Detect which cell encompasses the target text, then output its (x, y) center coordinate. 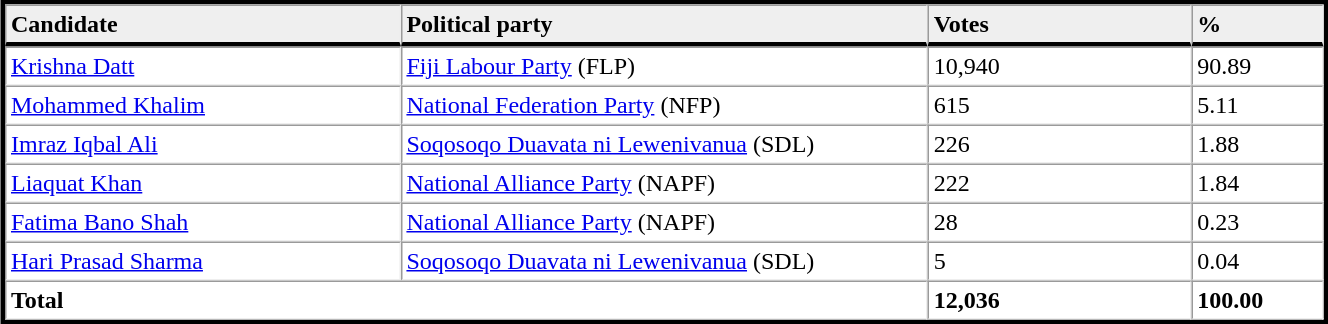
10,940 (1060, 66)
1.88 (1257, 144)
5 (1060, 262)
90.89 (1257, 66)
Krishna Datt (202, 66)
Political party (664, 25)
National Federation Party (NFP) (664, 106)
Liaquat Khan (202, 184)
Votes (1060, 25)
222 (1060, 184)
% (1257, 25)
Imraz Iqbal Ali (202, 144)
615 (1060, 106)
0.04 (1257, 262)
28 (1060, 222)
Mohammed Khalim (202, 106)
5.11 (1257, 106)
12,036 (1060, 300)
1.84 (1257, 184)
0.23 (1257, 222)
Fatima Bano Shah (202, 222)
Total (466, 300)
Hari Prasad Sharma (202, 262)
Fiji Labour Party (FLP) (664, 66)
226 (1060, 144)
100.00 (1257, 300)
Candidate (202, 25)
